For the text-containing cell, return its midpoint in (X, Y) coordinate format. 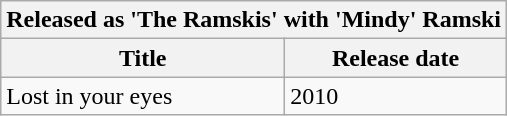
Released as 'The Ramskis' with 'Mindy' Ramski (254, 20)
Release date (396, 58)
Lost in your eyes (143, 96)
2010 (396, 96)
Title (143, 58)
